From the cell containing the given text, extract its center point as [X, Y] coordinate. 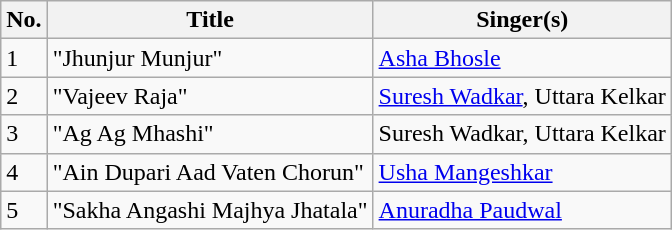
Title [210, 20]
"Ag Ag Mhashi" [210, 134]
"Vajeev Raja" [210, 96]
"Sakha Angashi Majhya Jhatala" [210, 210]
"Ain Dupari Aad Vaten Chorun" [210, 172]
Singer(s) [522, 20]
3 [24, 134]
2 [24, 96]
4 [24, 172]
1 [24, 58]
5 [24, 210]
Usha Mangeshkar [522, 172]
No. [24, 20]
Anuradha Paudwal [522, 210]
Asha Bhosle [522, 58]
"Jhunjur Munjur" [210, 58]
